Capture the cell that displays the provided text and extract its [X, Y] central coordinate. 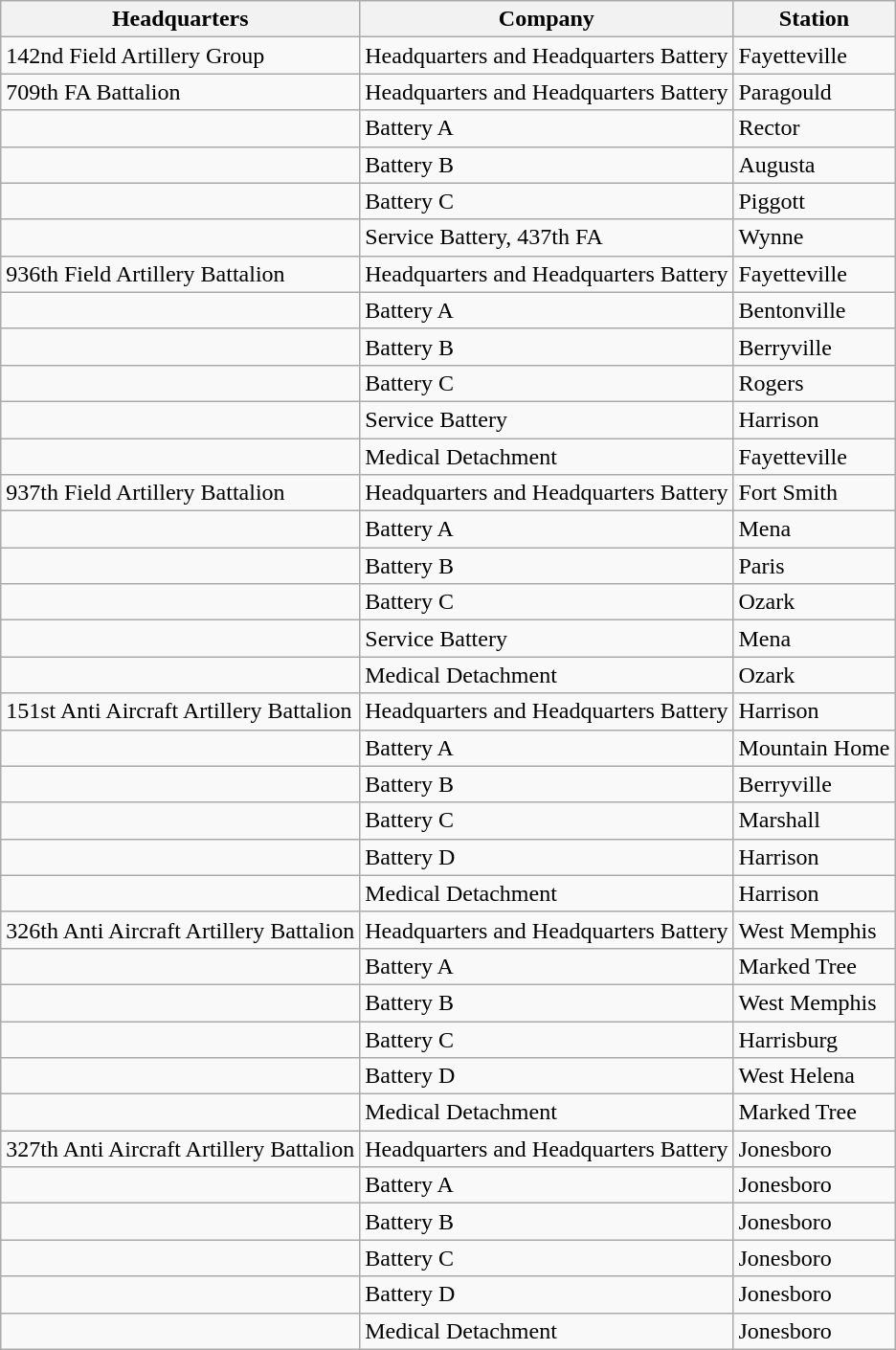
327th Anti Aircraft Artillery Battalion [180, 1149]
Wynne [814, 237]
Harrisburg [814, 1039]
Paragould [814, 92]
709th FA Battalion [180, 92]
Marshall [814, 821]
Augusta [814, 165]
Rogers [814, 383]
326th Anti Aircraft Artillery Battalion [180, 930]
Fort Smith [814, 493]
Company [547, 19]
Rector [814, 128]
151st Anti Aircraft Artillery Battalion [180, 711]
Piggott [814, 201]
West Helena [814, 1076]
936th Field Artillery Battalion [180, 274]
Station [814, 19]
Service Battery, 437th FA [547, 237]
Bentonville [814, 310]
142nd Field Artillery Group [180, 56]
Mountain Home [814, 748]
Paris [814, 566]
937th Field Artillery Battalion [180, 493]
Headquarters [180, 19]
